Determine the (X, Y) coordinate at the center of the cell enclosing the given text.  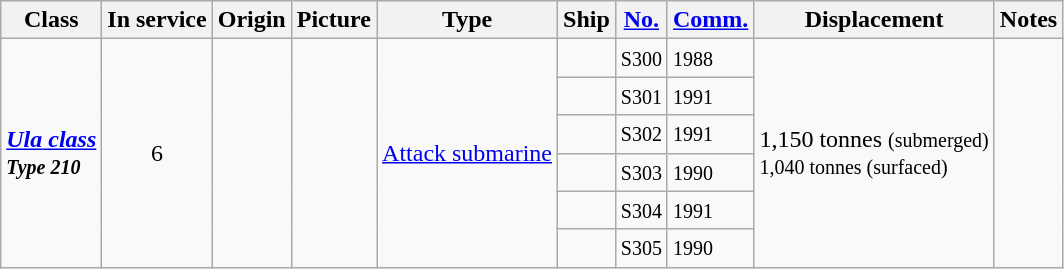
Origin (252, 20)
S301 (641, 96)
S302 (641, 134)
Class (52, 20)
S303 (641, 172)
S305 (641, 248)
Comm. (710, 20)
Ula classType 210 (52, 153)
Notes (1028, 20)
S300 (641, 58)
Displacement (874, 20)
Picture (334, 20)
Ship (587, 20)
In service (157, 20)
No. (641, 20)
S304 (641, 210)
6 (157, 153)
Type (468, 20)
1988 (710, 58)
1,150 tonnes (submerged)1,040 tonnes (surfaced) (874, 153)
Attack submarine (468, 153)
